Locate the cell with the specified text and output its [X, Y] center coordinate. 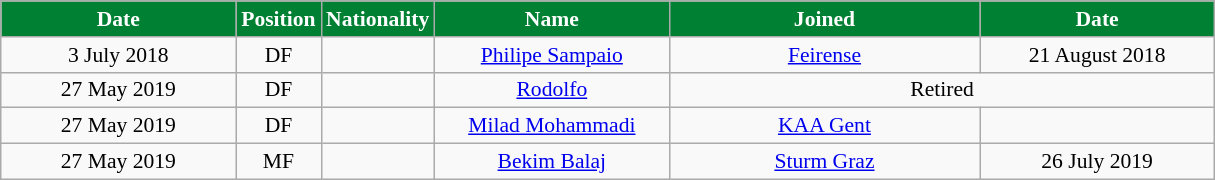
Feirense [824, 55]
Philipe Sampaio [552, 55]
26 July 2019 [1098, 162]
Name [552, 19]
Nationality [378, 19]
MF [278, 162]
Position [278, 19]
KAA Gent [824, 126]
Retired [942, 90]
Sturm Graz [824, 162]
Milad Mohammadi [552, 126]
Bekim Balaj [552, 162]
21 August 2018 [1098, 55]
Rodolfo [552, 90]
Joined [824, 19]
3 July 2018 [118, 55]
